Find where the given text appears and provide that cell's center as (X, Y) coordinate. 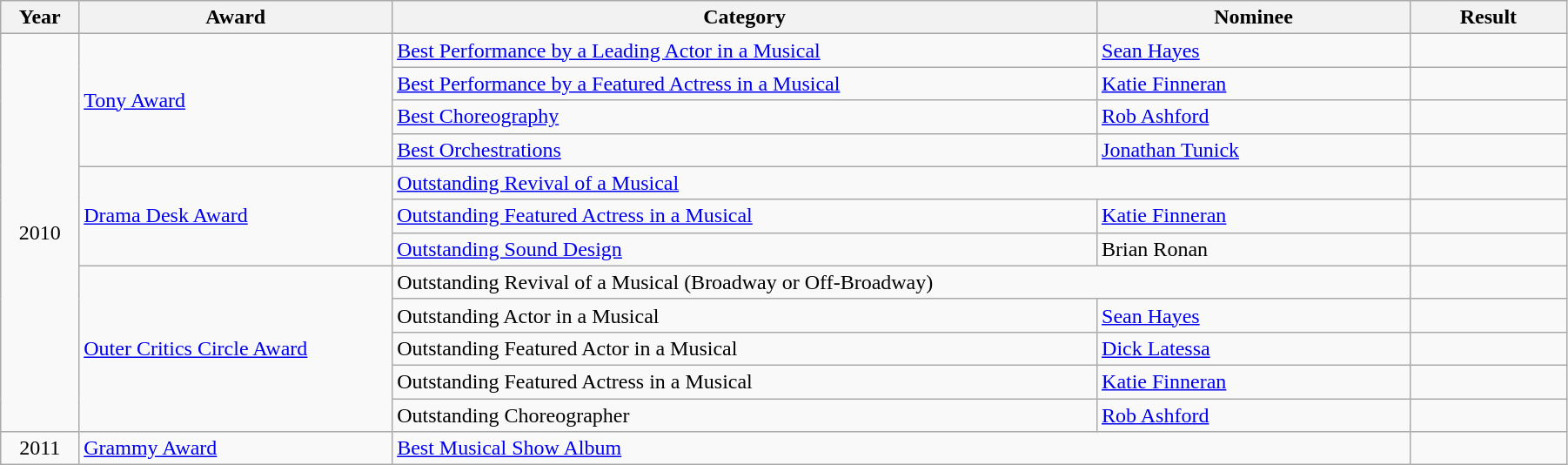
Nominee (1254, 17)
Outstanding Sound Design (745, 249)
Drama Desk Award (236, 216)
Outer Critics Circle Award (236, 348)
Best Orchestrations (745, 150)
Jonathan Tunick (1254, 150)
Grammy Award (236, 448)
Best Musical Show Album (901, 448)
Award (236, 17)
Outstanding Featured Actor in a Musical (745, 348)
Outstanding Revival of a Musical (901, 183)
2010 (40, 233)
Dick Latessa (1254, 348)
Best Choreography (745, 117)
Best Performance by a Leading Actor in a Musical (745, 51)
Outstanding Actor in a Musical (745, 315)
Brian Ronan (1254, 249)
Outstanding Choreographer (745, 415)
Best Performance by a Featured Actress in a Musical (745, 84)
Result (1488, 17)
Outstanding Revival of a Musical (Broadway or Off-Broadway) (901, 282)
Year (40, 17)
Category (745, 17)
Tony Award (236, 100)
2011 (40, 448)
